Provide the [X, Y] coordinate of the cell's center where the given text is located.  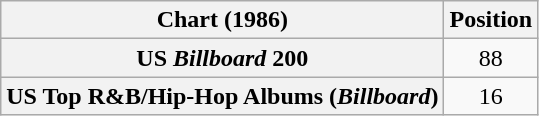
88 [491, 58]
16 [491, 96]
US Top R&B/Hip-Hop Albums (Billboard) [222, 96]
Chart (1986) [222, 20]
Position [491, 20]
US Billboard 200 [222, 58]
